Pinpoint the cell where the given text exists, returning its (x, y) midpoint coordinate. 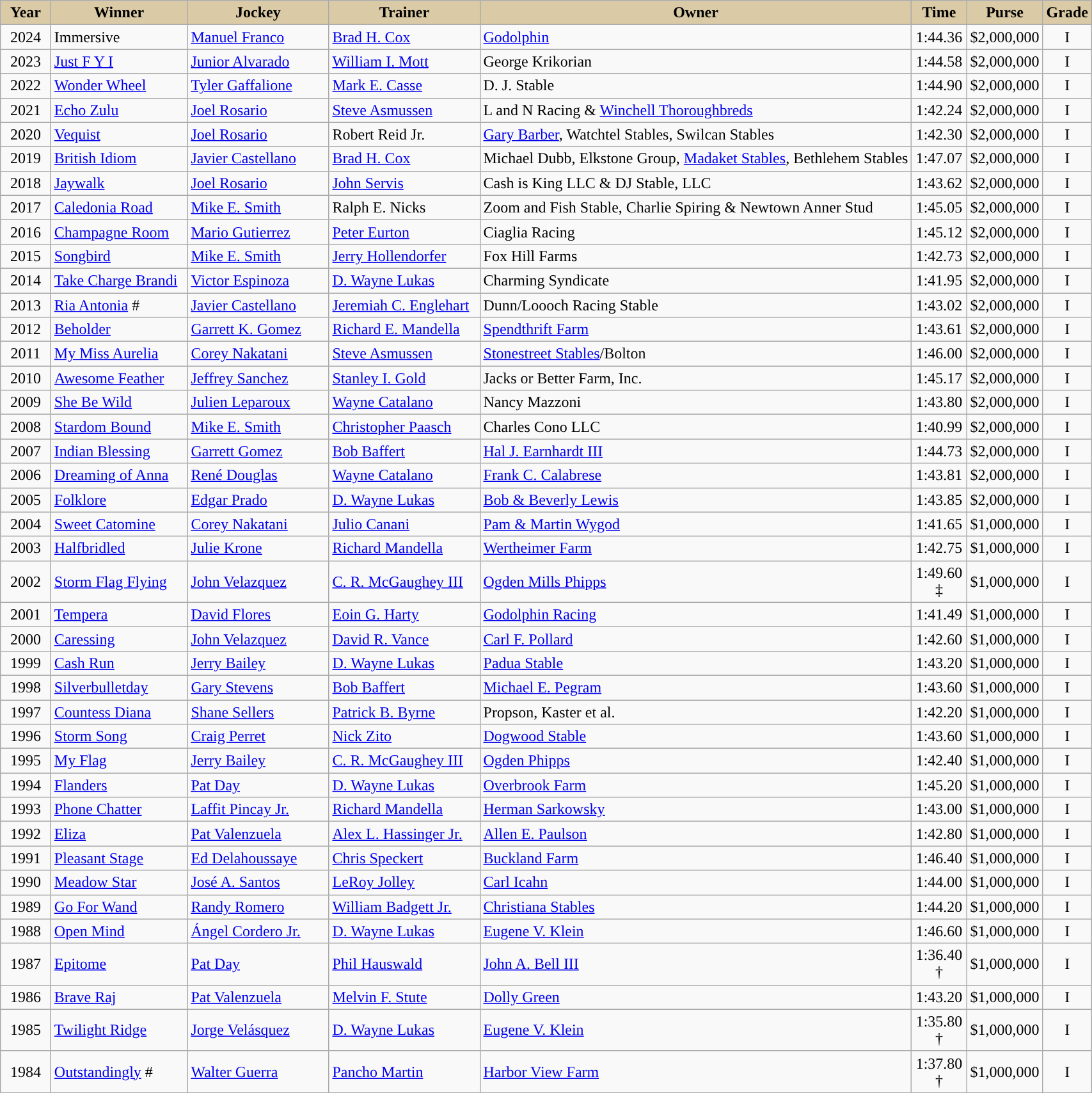
Chris Speckert (404, 858)
2011 (26, 354)
Peter Eurton (404, 232)
Dolly Green (696, 997)
1:43.80 (939, 403)
Julio Canani (404, 524)
1991 (26, 858)
Ogden Mills Phipps (696, 581)
1:40.99 (939, 427)
Mark E. Casse (404, 86)
1:46.40 (939, 858)
Pleasant Stage (119, 858)
Meadow Star (119, 882)
Walter Guerra (258, 1071)
2017 (26, 207)
John Servis (404, 183)
Frank C. Calabrese (696, 475)
1:42.30 (939, 134)
D. J. Stable (696, 86)
1:44.90 (939, 86)
1:35.80 † (939, 1030)
2004 (26, 524)
1:42.80 (939, 834)
1:44.20 (939, 907)
1:46.00 (939, 354)
1998 (26, 687)
Nick Zito (404, 737)
Dogwood Stable (696, 737)
Songbird (119, 256)
1:47.07 (939, 159)
1:37.80 † (939, 1071)
Spendthrift Farm (696, 330)
Patrick B. Byrne (404, 712)
2013 (26, 305)
1993 (26, 810)
2009 (26, 403)
Eoin G. Harty (404, 614)
John A. Bell III (696, 964)
Owner (696, 13)
Junior Alvarado (258, 61)
Julie Krone (258, 548)
1:45.12 (939, 232)
Storm Song (119, 737)
Pam & Martin Wygod (696, 524)
Tyler Gaffalione (258, 86)
Winner (119, 13)
British Idiom (119, 159)
Beholder (119, 330)
Mario Gutierrez (258, 232)
Zoom and Fish Stable, Charlie Spiring & Newtown Anner Stud (696, 207)
Wertheimer Farm (696, 548)
1994 (26, 785)
1:42.24 (939, 110)
2018 (26, 183)
2001 (26, 614)
1:44.73 (939, 451)
1:45.20 (939, 785)
Godolphin (696, 37)
1:49.60 ‡ (939, 581)
1:41.49 (939, 614)
2008 (26, 427)
Jeffrey Sanchez (258, 378)
Padua Stable (696, 663)
William I. Mott (404, 61)
Charming Syndicate (696, 280)
Outstandingly # (119, 1071)
1:43.85 (939, 500)
LeRoy Jolley (404, 882)
1:43.61 (939, 330)
1:45.05 (939, 207)
Ed Delahoussaye (258, 858)
René Douglas (258, 475)
Gary Stevens (258, 687)
Folklore (119, 500)
Garrett K. Gomez (258, 330)
George Krikorian (696, 61)
Time (939, 13)
1988 (26, 931)
Jaywalk (119, 183)
Gary Barber, Watchtel Stables, Swilcan Stables (696, 134)
2005 (26, 500)
Overbrook Farm (696, 785)
Ogden Phipps (696, 761)
Just F Y I (119, 61)
1:43.81 (939, 475)
Godolphin Racing (696, 614)
1:42.75 (939, 548)
1984 (26, 1071)
She Be Wild (119, 403)
Wonder Wheel (119, 86)
Propson, Kaster et al. (696, 712)
Stardom Bound (119, 427)
1:43.02 (939, 305)
2007 (26, 451)
1:41.95 (939, 280)
Christiana Stables (696, 907)
2000 (26, 639)
Christopher Paasch (404, 427)
2024 (26, 37)
Ria Antonia # (119, 305)
1:43.00 (939, 810)
Go For Wand (119, 907)
Manuel Franco (258, 37)
2002 (26, 581)
1989 (26, 907)
L and N Racing & Winchell Thoroughbreds (696, 110)
Purse (1004, 13)
1992 (26, 834)
Champagne Room (119, 232)
Caledonia Road (119, 207)
Richard E. Mandella (404, 330)
Sweet Catomine (119, 524)
Michael Dubb, Elkstone Group, Madaket Stables, Bethlehem Stables (696, 159)
Garrett Gomez (258, 451)
2012 (26, 330)
Dunn/Loooch Racing Stable (696, 305)
Phil Hauswald (404, 964)
Silverbulletday (119, 687)
1997 (26, 712)
Buckland Farm (696, 858)
1:46.60 (939, 931)
1987 (26, 964)
1986 (26, 997)
2015 (26, 256)
2023 (26, 61)
1990 (26, 882)
1999 (26, 663)
Eliza (119, 834)
2021 (26, 110)
Robert Reid Jr. (404, 134)
1:44.58 (939, 61)
Hal J. Earnhardt III (696, 451)
Nancy Mazzoni (696, 403)
Caressing (119, 639)
Ciaglia Racing (696, 232)
Carl F. Pollard (696, 639)
Melvin F. Stute (404, 997)
Epitome (119, 964)
Edgar Prado (258, 500)
Stanley I. Gold (404, 378)
Brave Raj (119, 997)
1:44.36 (939, 37)
My Miss Aurelia (119, 354)
1:42.40 (939, 761)
José A. Santos (258, 882)
Pancho Martin (404, 1071)
2016 (26, 232)
William Badgett Jr. (404, 907)
Vequist (119, 134)
David R. Vance (404, 639)
Year (26, 13)
2020 (26, 134)
Trainer (404, 13)
My Flag (119, 761)
1:45.17 (939, 378)
Immersive (119, 37)
Tempera (119, 614)
1996 (26, 737)
Ralph E. Nicks (404, 207)
Cash Run (119, 663)
Awesome Feather (119, 378)
1:42.20 (939, 712)
1995 (26, 761)
Carl Icahn (696, 882)
Dreaming of Anna (119, 475)
Jacks or Better Farm, Inc. (696, 378)
Craig Perret (258, 737)
Randy Romero (258, 907)
1:42.60 (939, 639)
1:42.73 (939, 256)
Cash is King LLC & DJ Stable, LLC (696, 183)
Countess Diana (119, 712)
Harbor View Farm (696, 1071)
Phone Chatter (119, 810)
Jeremiah C. Englehart (404, 305)
Jorge Velásquez (258, 1030)
Grade (1067, 13)
Allen E. Paulson (696, 834)
2014 (26, 280)
Echo Zulu (119, 110)
Fox Hill Farms (696, 256)
1:41.65 (939, 524)
Stonestreet Stables/Bolton (696, 354)
2022 (26, 86)
Laffit Pincay Jr. (258, 810)
Ángel Cordero Jr. (258, 931)
Herman Sarkowsky (696, 810)
Jockey (258, 13)
David Flores (258, 614)
Charles Cono LLC (696, 427)
Jerry Hollendorfer (404, 256)
Open Mind (119, 931)
Shane Sellers (258, 712)
2010 (26, 378)
Twilight Ridge (119, 1030)
Julien Leparoux (258, 403)
Bob & Beverly Lewis (696, 500)
Victor Espinoza (258, 280)
Flanders (119, 785)
Alex L. Hassinger Jr. (404, 834)
Take Charge Brandi (119, 280)
2006 (26, 475)
2003 (26, 548)
Michael E. Pegram (696, 687)
2019 (26, 159)
Storm Flag Flying (119, 581)
1985 (26, 1030)
1:44.00 (939, 882)
Indian Blessing (119, 451)
Halfbridled (119, 548)
1:43.62 (939, 183)
1:36.40 † (939, 964)
